Output the [X, Y] coordinate of the center of the cell containing the given text.  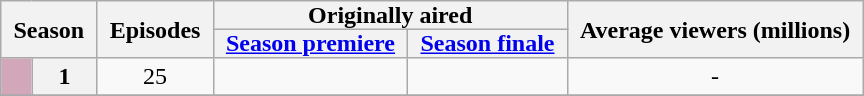
25 [155, 77]
Episodes [155, 30]
- [715, 77]
Season [49, 30]
Season finale [488, 43]
Originally aired [390, 15]
Season premiere [310, 43]
Average viewers (millions) [715, 30]
1 [64, 77]
